From the cell containing the given text, extract its center point as (x, y) coordinate. 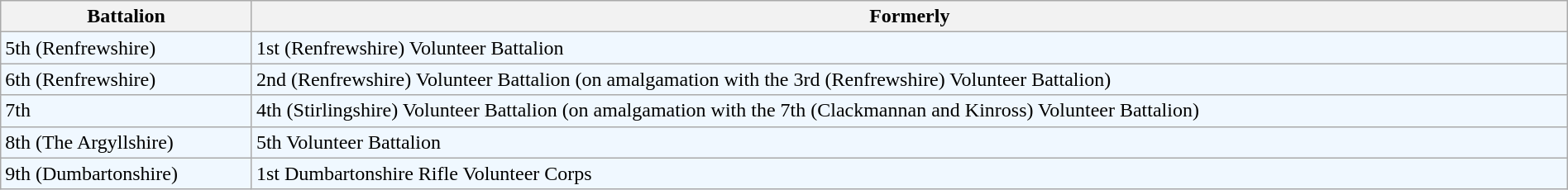
2nd (Renfrewshire) Volunteer Battalion (on amalgamation with the 3rd (Renfrewshire) Volunteer Battalion) (910, 79)
5th Volunteer Battalion (910, 142)
9th (Dumbartonshire) (127, 173)
8th (The Argyllshire) (127, 142)
Formerly (910, 17)
4th (Stirlingshire) Volunteer Battalion (on amalgamation with the 7th (Clackmannan and Kinross) Volunteer Battalion) (910, 111)
6th (Renfrewshire) (127, 79)
Battalion (127, 17)
5th (Renfrewshire) (127, 48)
7th (127, 111)
1st (Renfrewshire) Volunteer Battalion (910, 48)
1st Dumbartonshire Rifle Volunteer Corps (910, 173)
